Determine the (X, Y) coordinate at the center of the cell enclosing the given text.  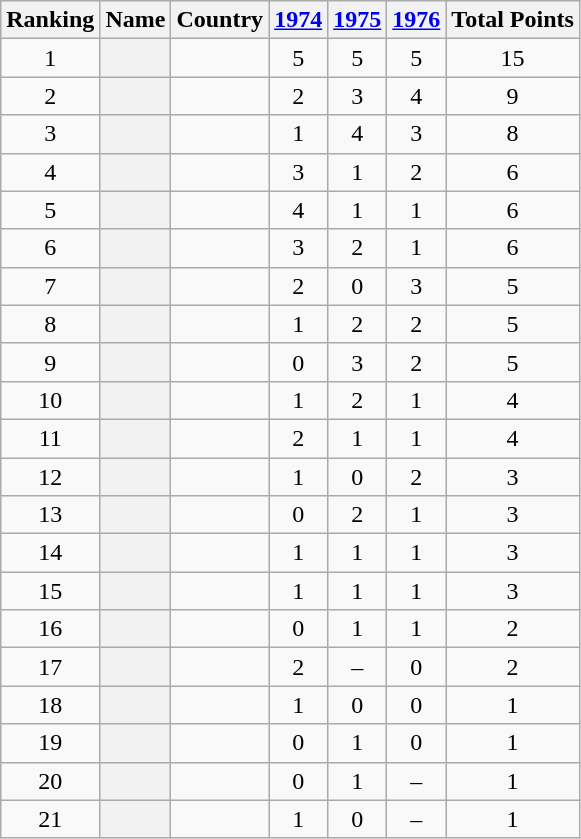
21 (50, 819)
Ranking (50, 20)
16 (50, 629)
1975 (358, 20)
Name (136, 20)
14 (50, 553)
1974 (298, 20)
18 (50, 705)
Total Points (513, 20)
1976 (416, 20)
19 (50, 743)
7 (50, 286)
12 (50, 477)
17 (50, 667)
Country (220, 20)
10 (50, 400)
11 (50, 438)
13 (50, 515)
20 (50, 781)
